From the cell containing the given text, extract its center point as (X, Y) coordinate. 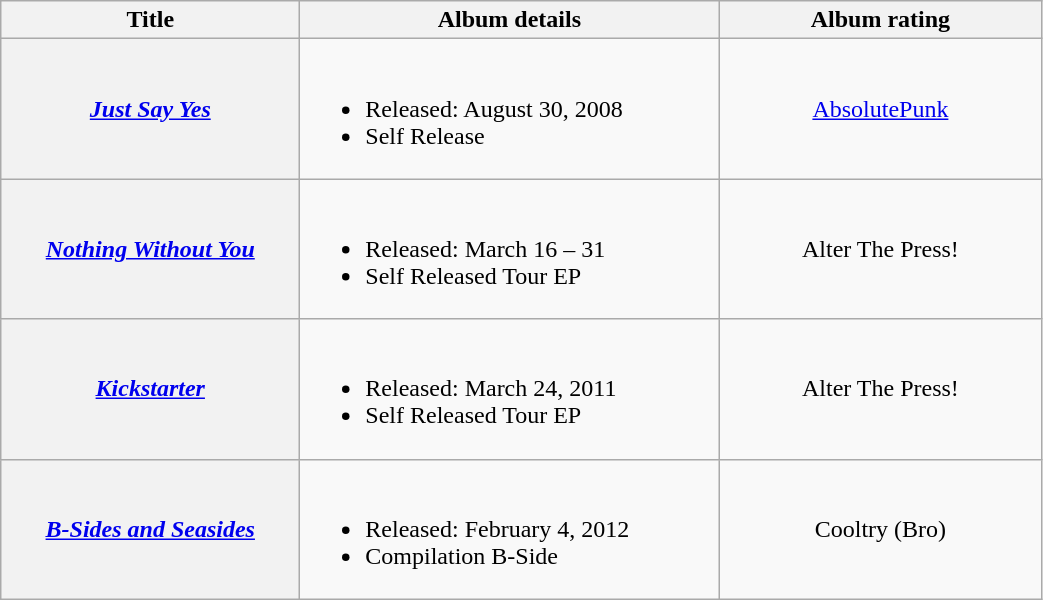
Released: February 4, 2012Compilation B-Side (510, 529)
Released: August 30, 2008Self Release (510, 109)
Album details (510, 20)
Released: March 24, 2011Self Released Tour EP (510, 389)
Album rating (880, 20)
Nothing Without You (150, 249)
B-Sides and Seasides (150, 529)
Released: March 16 – 31Self Released Tour EP (510, 249)
Title (150, 20)
AbsolutePunk (880, 109)
Cooltry (Bro) (880, 529)
Kickstarter (150, 389)
Just Say Yes (150, 109)
